Extract the [x, y] coordinate from the center of the cell holding the provided text.  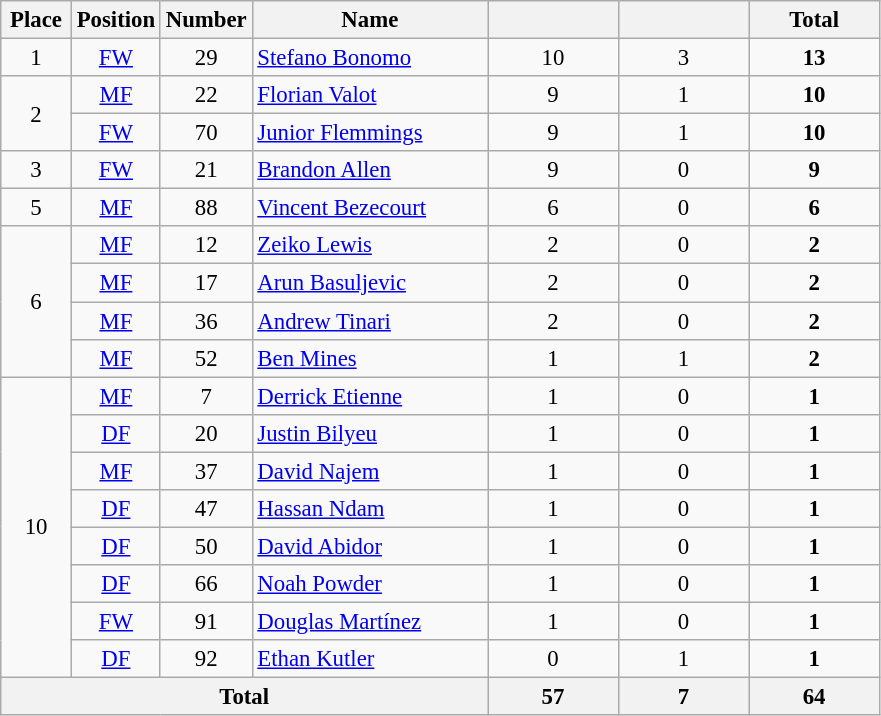
Justin Bilyeu [370, 433]
64 [814, 697]
Zeiko Lewis [370, 245]
Hassan Ndam [370, 509]
88 [206, 208]
12 [206, 245]
Place [36, 20]
66 [206, 584]
50 [206, 546]
5 [36, 208]
37 [206, 471]
Ben Mines [370, 358]
70 [206, 133]
29 [206, 58]
Position [116, 20]
92 [206, 659]
Douglas Martínez [370, 621]
Vincent Bezecourt [370, 208]
Ethan Kutler [370, 659]
Stefano Bonomo [370, 58]
Derrick Etienne [370, 396]
17 [206, 283]
57 [554, 697]
21 [206, 170]
13 [814, 58]
91 [206, 621]
20 [206, 433]
Florian Valot [370, 95]
Andrew Tinari [370, 321]
52 [206, 358]
Number [206, 20]
Arun Basuljevic [370, 283]
David Najem [370, 471]
Junior Flemmings [370, 133]
47 [206, 509]
Brandon Allen [370, 170]
Name [370, 20]
36 [206, 321]
22 [206, 95]
David Abidor [370, 546]
Noah Powder [370, 584]
